Find where the given text appears and provide that cell's center as (X, Y) coordinate. 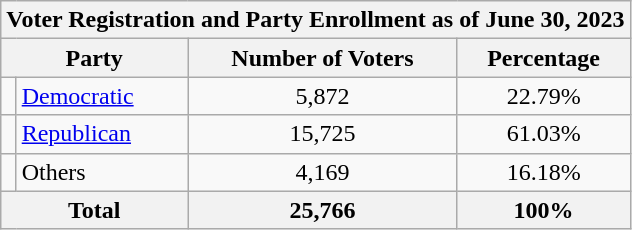
Total (94, 210)
61.03% (544, 134)
Number of Voters (323, 58)
Others (102, 172)
Republican (102, 134)
100% (544, 210)
16.18% (544, 172)
Voter Registration and Party Enrollment as of June 30, 2023 (316, 20)
5,872 (323, 96)
22.79% (544, 96)
15,725 (323, 134)
Party (94, 58)
Democratic (102, 96)
25,766 (323, 210)
Percentage (544, 58)
4,169 (323, 172)
